Detect which cell encompasses the target text, then output its (x, y) center coordinate. 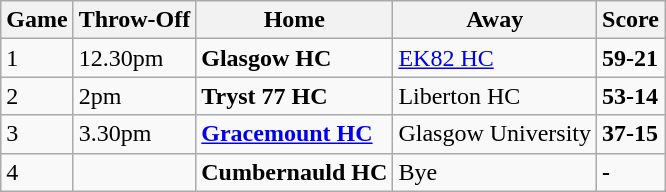
Throw-Off (134, 20)
2 (37, 96)
- (631, 172)
59-21 (631, 58)
12.30pm (134, 58)
53-14 (631, 96)
Liberton HC (495, 96)
4 (37, 172)
1 (37, 58)
Score (631, 20)
Game (37, 20)
Home (294, 20)
Gracemount HC (294, 134)
Glasgow University (495, 134)
Tryst 77 HC (294, 96)
Away (495, 20)
3 (37, 134)
3.30pm (134, 134)
Glasgow HC (294, 58)
EK82 HC (495, 58)
Bye (495, 172)
Cumbernauld HC (294, 172)
37-15 (631, 134)
2pm (134, 96)
